Detect which cell encompasses the target text, then output its (x, y) center coordinate. 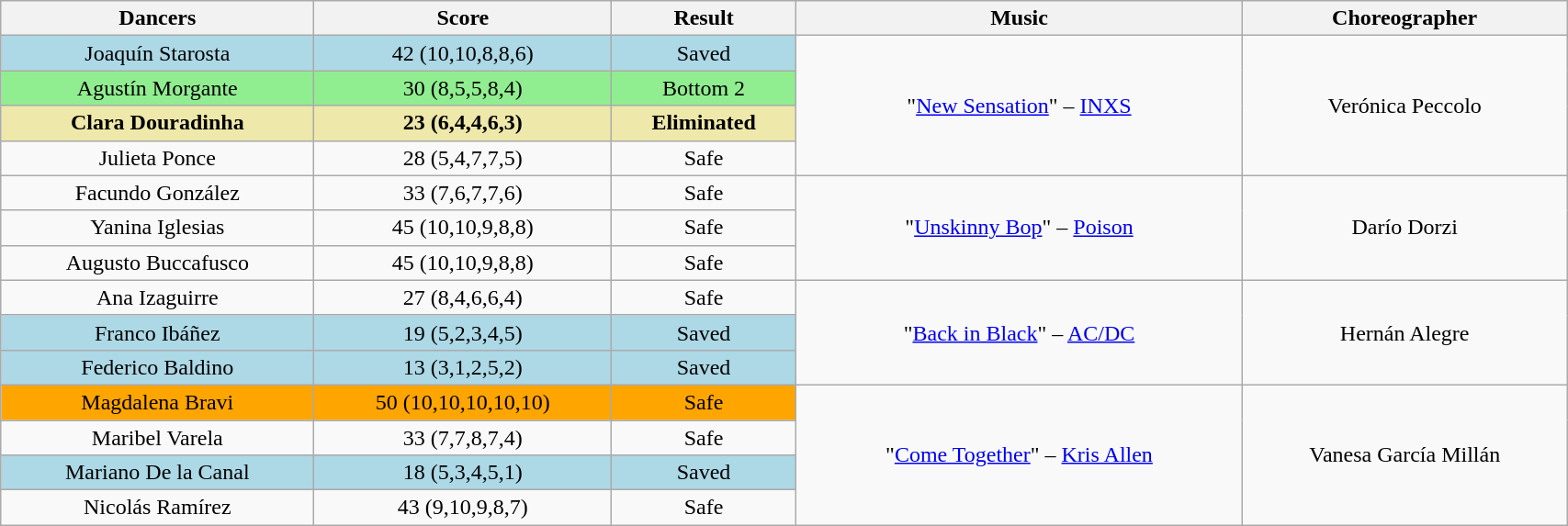
Eliminated (704, 123)
Mariano De la Canal (158, 473)
Clara Douradinha (158, 123)
27 (8,4,6,6,4) (463, 297)
Facundo González (158, 193)
50 (10,10,10,10,10) (463, 402)
Agustín Morgante (158, 88)
33 (7,6,7,7,6) (463, 193)
23 (6,4,4,6,3) (463, 123)
30 (8,5,5,8,4) (463, 88)
43 (9,10,9,8,7) (463, 508)
Maribel Varela (158, 438)
Darío Dorzi (1405, 228)
Federico Baldino (158, 367)
28 (5,4,7,7,5) (463, 158)
33 (7,7,8,7,4) (463, 438)
Julieta Ponce (158, 158)
"Back in Black" – AC/DC (1019, 332)
Bottom 2 (704, 88)
Verónica Peccolo (1405, 106)
Augusto Buccafusco (158, 263)
13 (3,1,2,5,2) (463, 367)
Choreographer (1405, 18)
Franco Ibáñez (158, 332)
Music (1019, 18)
Hernán Alegre (1405, 332)
Result (704, 18)
Vanesa García Millán (1405, 454)
"Unskinny Bop" – Poison (1019, 228)
Magdalena Bravi (158, 402)
19 (5,2,3,4,5) (463, 332)
"New Sensation" – INXS (1019, 106)
Joaquín Starosta (158, 53)
42 (10,10,8,8,6) (463, 53)
Ana Izaguirre (158, 297)
Score (463, 18)
Nicolás Ramírez (158, 508)
Dancers (158, 18)
"Come Together" – Kris Allen (1019, 454)
Yanina Iglesias (158, 228)
18 (5,3,4,5,1) (463, 473)
